Find where the given text appears and provide that cell's center as [X, Y] coordinate. 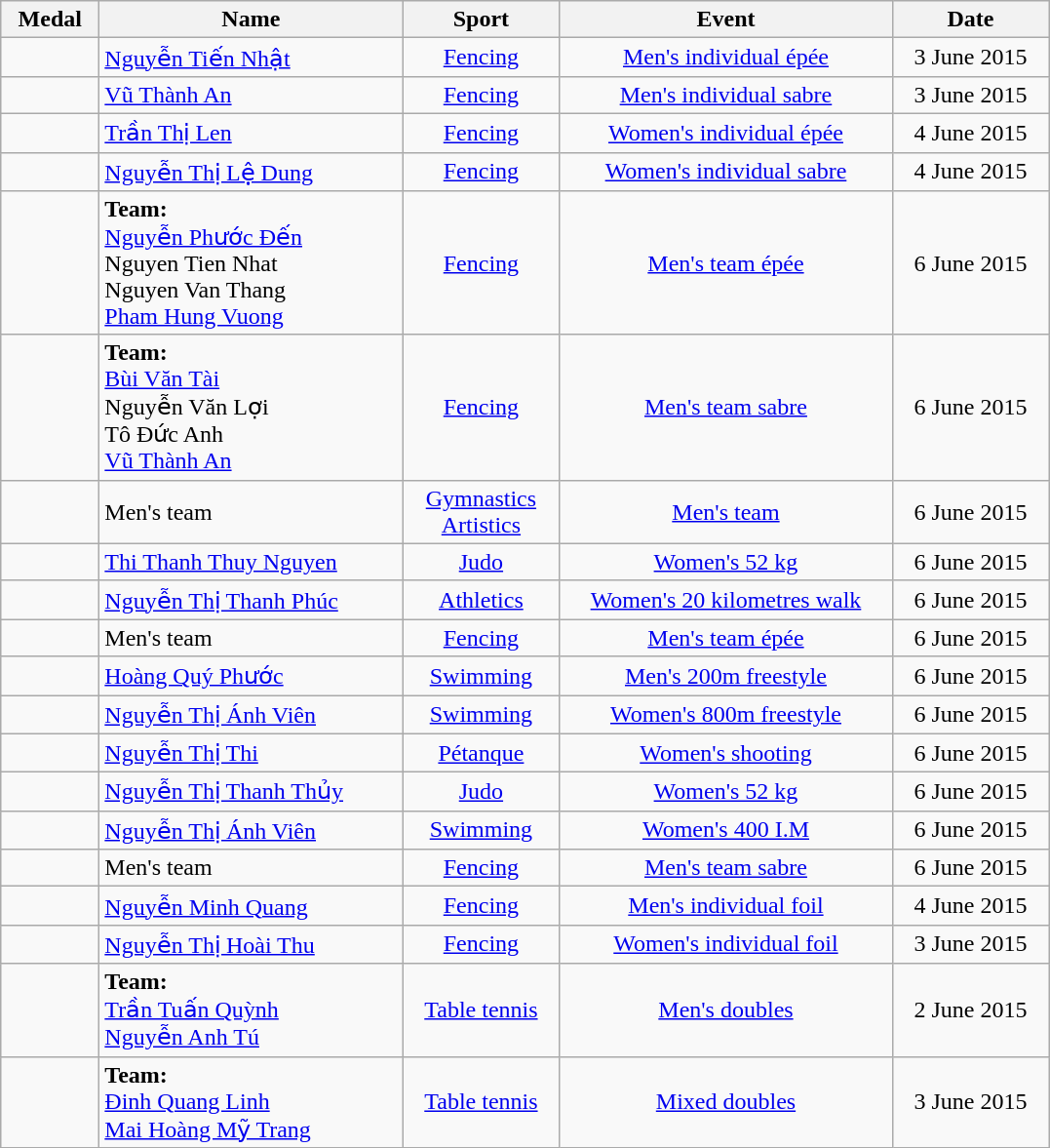
Nguyễn Tiến Nhật [252, 58]
Nguyễn Thị Thanh Phúc [252, 600]
Mixed doubles [725, 1102]
Hoàng Quý Phước [252, 676]
Nguyễn Thị Thi [252, 753]
Women's 20 kilometres walk [725, 600]
Men's 200m freestyle [725, 676]
Men's individual sabre [725, 95]
Team:Đinh Quang LinhMai Hoàng Mỹ Trang [252, 1102]
Date [971, 20]
Gymnastics Artistics [482, 511]
Name [252, 20]
Trần Thị Len [252, 133]
Nguyễn Minh Quang [252, 906]
Team:Bùi Văn TàiNguyễn Văn LợiTô Đức AnhVũ Thành An [252, 408]
2 June 2015 [971, 1010]
Men's individual épée [725, 58]
Women's individual sabre [725, 172]
Nguyễn Thị Lệ Dung [252, 172]
Event [725, 20]
Men's doubles [725, 1010]
Women's individual foil [725, 944]
Nguyễn Thị Hoài Thu [252, 944]
Athletics [482, 600]
Pétanque [482, 753]
Vũ Thành An [252, 95]
Team:Trần Tuấn QuỳnhNguyễn Anh Tú [252, 1010]
Women's shooting [725, 753]
Team:Nguyễn Phước ĐếnNguyen Tien NhatNguyen Van ThangPham Hung Vuong [252, 263]
Women's individual épée [725, 133]
Medal [51, 20]
Women's 400 I.M [725, 830]
Women's 800m freestyle [725, 714]
Nguyễn Thị Thanh Thủy [252, 792]
Thi Thanh Thuy Nguyen [252, 562]
Sport [482, 20]
Men's individual foil [725, 906]
